Output the [x, y] coordinate of the center of the cell containing the given text.  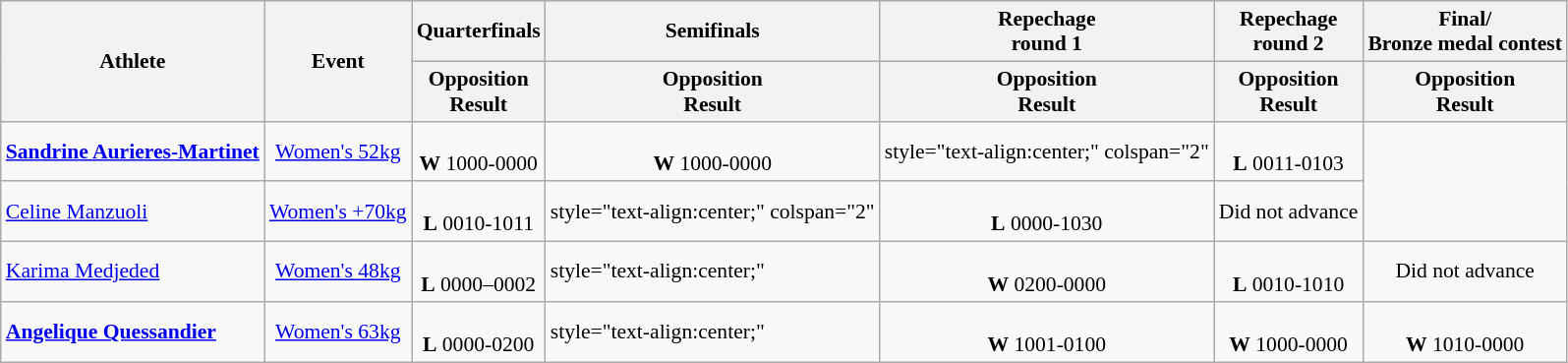
Semifinals [713, 31]
L 0011-0103 [1289, 151]
Women's 63kg [338, 333]
Angelique Quessandier [133, 333]
Women's +70kg [338, 212]
L 0000-1030 [1047, 212]
Repechage round 1 [1047, 31]
Final/Bronze medal contest [1465, 31]
W 1001-0100 [1047, 333]
Quarterfinals [479, 31]
L 0010-1010 [1289, 272]
Sandrine Aurieres-Martinet [133, 151]
L 0010-1011 [479, 212]
W 0200-0000 [1047, 272]
W 1010-0000 [1465, 333]
L 0000–0002 [479, 272]
Celine Manzuoli [133, 212]
Athlete [133, 61]
Karima Medjeded [133, 272]
Repechage round 2 [1289, 31]
Women's 52kg [338, 151]
Women's 48kg [338, 272]
Event [338, 61]
L 0000-0200 [479, 333]
